Output the [x, y] coordinate of the center of the cell containing the given text.  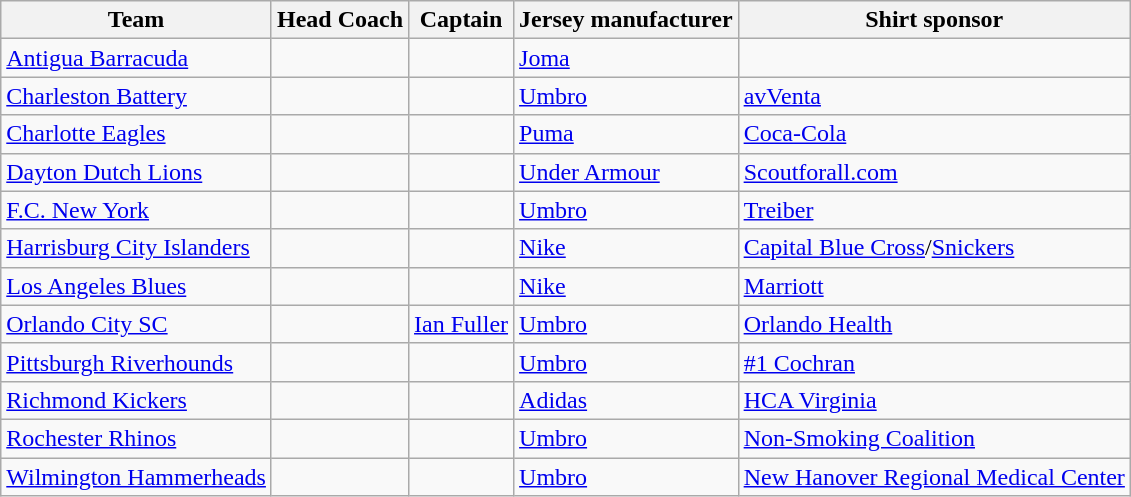
Charleston Battery [136, 96]
Marriott [934, 286]
Adidas [626, 400]
Los Angeles Blues [136, 286]
Under Armour [626, 172]
New Hanover Regional Medical Center [934, 477]
Charlotte Eagles [136, 134]
Rochester Rhinos [136, 438]
Head Coach [340, 20]
Jersey manufacturer [626, 20]
Richmond Kickers [136, 400]
Joma [626, 58]
Wilmington Hammerheads [136, 477]
F.C. New York [136, 210]
Capital Blue Cross/Snickers [934, 248]
avVenta [934, 96]
Orlando City SC [136, 324]
Shirt sponsor [934, 20]
Pittsburgh Riverhounds [136, 362]
Coca-Cola [934, 134]
Puma [626, 134]
Captain [462, 20]
#1 Cochran [934, 362]
HCA Virginia [934, 400]
Ian Fuller [462, 324]
Scoutforall.com [934, 172]
Orlando Health [934, 324]
Antigua Barracuda [136, 58]
Non-Smoking Coalition [934, 438]
Dayton Dutch Lions [136, 172]
Harrisburg City Islanders [136, 248]
Treiber [934, 210]
Team [136, 20]
